Identify which cell holds the provided text, then report its (x, y) central coordinate. 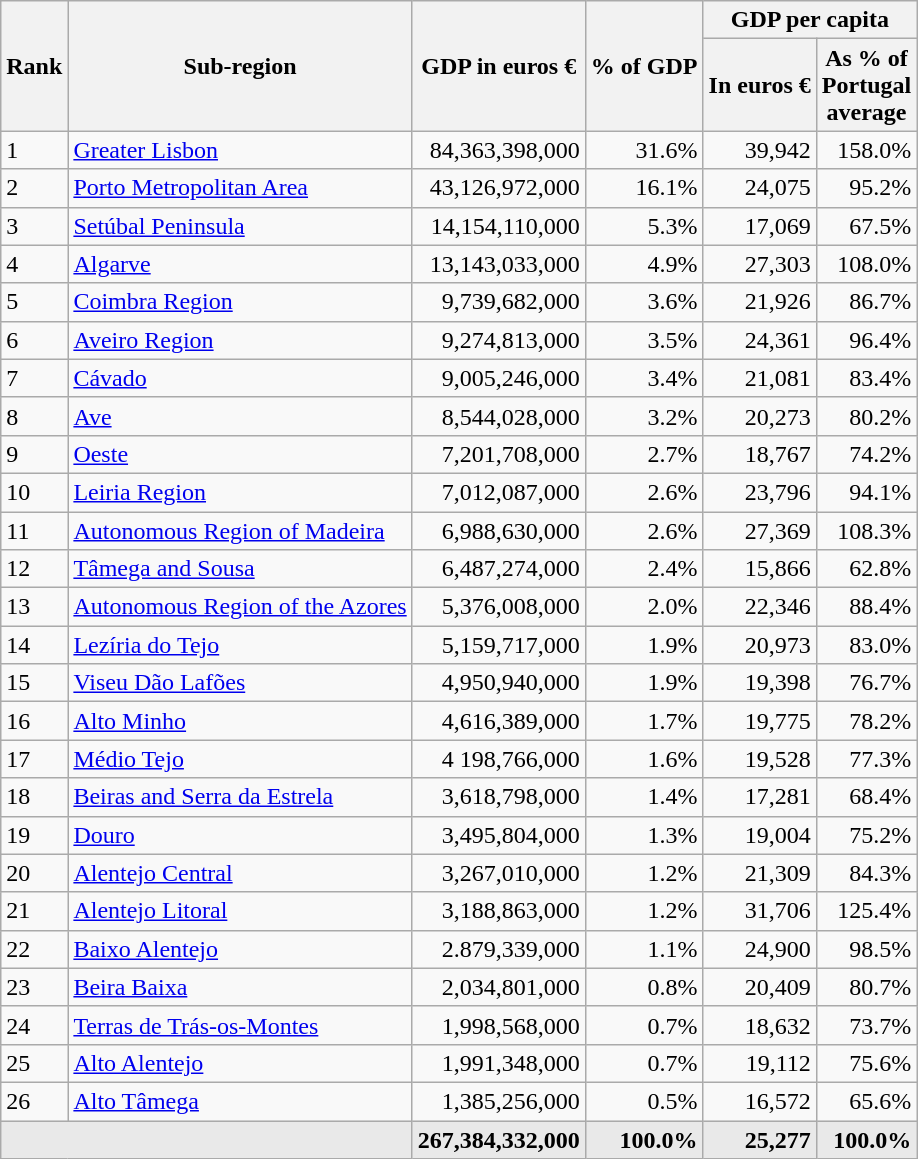
Ave (240, 416)
3.5% (644, 340)
8 (34, 416)
Baixo Alentejo (240, 949)
21,309 (760, 873)
3.6% (644, 302)
74.2% (866, 454)
9 (34, 454)
Terras de Trás-os-Montes (240, 1025)
Beira Baixa (240, 987)
Autonomous Region of the Azores (240, 607)
6 (34, 340)
Aveiro Region (240, 340)
18,767 (760, 454)
As % ofPortugalaverage (866, 85)
1.4% (644, 797)
26 (34, 1101)
16,572 (760, 1101)
Setúbal Peninsula (240, 226)
20,409 (760, 987)
4,616,389,000 (498, 721)
3,267,010,000 (498, 873)
GDP in euros € (498, 66)
108.3% (866, 531)
18,632 (760, 1025)
5.3% (644, 226)
84,363,398,000 (498, 150)
5,376,008,000 (498, 607)
% of GDP (644, 66)
68.4% (866, 797)
62.8% (866, 569)
Alto Minho (240, 721)
24,075 (760, 188)
43,126,972,000 (498, 188)
Autonomous Region of Madeira (240, 531)
Alentejo Central (240, 873)
20,973 (760, 645)
17 (34, 759)
9,005,246,000 (498, 378)
25 (34, 1063)
10 (34, 492)
14,154,110,000 (498, 226)
23 (34, 987)
5,159,717,000 (498, 645)
3 (34, 226)
13,143,033,000 (498, 264)
2.4% (644, 569)
83.0% (866, 645)
4 198,766,000 (498, 759)
22 (34, 949)
25,277 (760, 1139)
3,188,863,000 (498, 911)
21 (34, 911)
9,274,813,000 (498, 340)
Porto Metropolitan Area (240, 188)
24,361 (760, 340)
7,012,087,000 (498, 492)
Alto Alentejo (240, 1063)
2 (34, 188)
Tâmega and Sousa (240, 569)
4.9% (644, 264)
In euros € (760, 85)
13 (34, 607)
Alto Tâmega (240, 1101)
19,528 (760, 759)
7 (34, 378)
67.5% (866, 226)
11 (34, 531)
Algarve (240, 264)
6,988,630,000 (498, 531)
88.4% (866, 607)
3,618,798,000 (498, 797)
1,385,256,000 (498, 1101)
Viseu Dão Lafões (240, 683)
76.7% (866, 683)
1.3% (644, 835)
23,796 (760, 492)
Douro (240, 835)
Beiras and Serra da Estrela (240, 797)
8,544,028,000 (498, 416)
24,900 (760, 949)
17,281 (760, 797)
21,081 (760, 378)
39,942 (760, 150)
16.1% (644, 188)
16 (34, 721)
20,273 (760, 416)
19,775 (760, 721)
31,706 (760, 911)
1 (34, 150)
1,991,348,000 (498, 1063)
83.4% (866, 378)
3,495,804,000 (498, 835)
19,112 (760, 1063)
80.2% (866, 416)
84.3% (866, 873)
125.4% (866, 911)
75.2% (866, 835)
21,926 (760, 302)
9,739,682,000 (498, 302)
1.6% (644, 759)
Alentejo Litoral (240, 911)
78.2% (866, 721)
95.2% (866, 188)
0.8% (644, 987)
14 (34, 645)
22,346 (760, 607)
18 (34, 797)
1.7% (644, 721)
2,034,801,000 (498, 987)
15,866 (760, 569)
15 (34, 683)
73.7% (866, 1025)
24 (34, 1025)
2.7% (644, 454)
19 (34, 835)
0.5% (644, 1101)
267,384,332,000 (498, 1139)
19,398 (760, 683)
19,004 (760, 835)
98.5% (866, 949)
96.4% (866, 340)
108.0% (866, 264)
5 (34, 302)
6,487,274,000 (498, 569)
Greater Lisbon (240, 150)
Sub-region (240, 66)
77.3% (866, 759)
2.879,339,000 (498, 949)
1,998,568,000 (498, 1025)
Lezíria do Tejo (240, 645)
4 (34, 264)
20 (34, 873)
3.2% (644, 416)
12 (34, 569)
3.4% (644, 378)
2.0% (644, 607)
Coimbra Region (240, 302)
86.7% (866, 302)
1.1% (644, 949)
Cávado (240, 378)
4,950,940,000 (498, 683)
GDP per capita (810, 20)
158.0% (866, 150)
94.1% (866, 492)
Leiria Region (240, 492)
75.6% (866, 1063)
27,369 (760, 531)
Oeste (240, 454)
7,201,708,000 (498, 454)
31.6% (644, 150)
80.7% (866, 987)
17,069 (760, 226)
65.6% (866, 1101)
Rank (34, 66)
27,303 (760, 264)
Médio Tejo (240, 759)
